Identify which cell holds the provided text, then report its (X, Y) central coordinate. 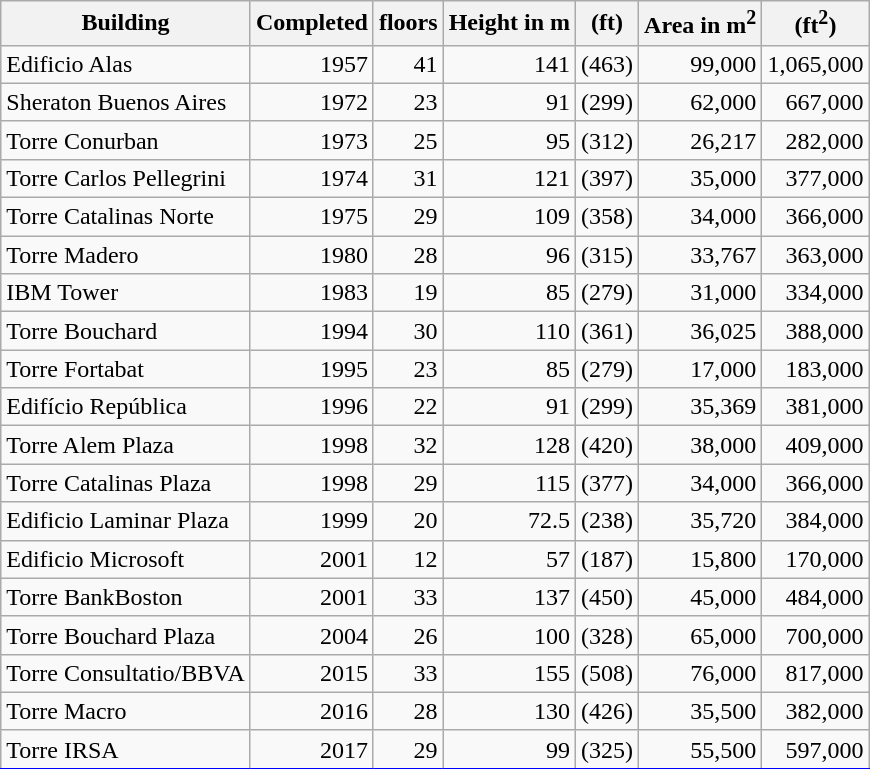
Torre Catalinas Plaza (126, 483)
141 (509, 64)
1,065,000 (816, 64)
(328) (608, 635)
282,000 (816, 140)
1994 (312, 331)
109 (509, 217)
Edificio Laminar Plaza (126, 521)
Torre Macro (126, 711)
Building (126, 24)
35,000 (700, 178)
817,000 (816, 673)
76,000 (700, 673)
484,000 (816, 597)
Edificio Microsoft (126, 559)
(361) (608, 331)
Torre BankBoston (126, 597)
2004 (312, 635)
Edifício República (126, 407)
45,000 (700, 597)
25 (408, 140)
35,369 (700, 407)
183,000 (816, 369)
Torre IRSA (126, 749)
597,000 (816, 749)
Torre Madero (126, 255)
1972 (312, 102)
1980 (312, 255)
(420) (608, 445)
1973 (312, 140)
41 (408, 64)
12 (408, 559)
62,000 (700, 102)
26,217 (700, 140)
Sheraton Buenos Aires (126, 102)
100 (509, 635)
Torre Bouchard Plaza (126, 635)
110 (509, 331)
(358) (608, 217)
137 (509, 597)
1975 (312, 217)
55,500 (700, 749)
Torre Bouchard (126, 331)
377,000 (816, 178)
17,000 (700, 369)
2015 (312, 673)
(ft2) (816, 24)
57 (509, 559)
155 (509, 673)
95 (509, 140)
(426) (608, 711)
700,000 (816, 635)
(ft) (608, 24)
1957 (312, 64)
33,767 (700, 255)
334,000 (816, 293)
99,000 (700, 64)
130 (509, 711)
(315) (608, 255)
(377) (608, 483)
IBM Tower (126, 293)
363,000 (816, 255)
38,000 (700, 445)
floors (408, 24)
15,800 (700, 559)
31,000 (700, 293)
Torre Fortabat (126, 369)
35,720 (700, 521)
(238) (608, 521)
96 (509, 255)
72.5 (509, 521)
32 (408, 445)
(397) (608, 178)
(463) (608, 64)
Torre Carlos Pellegrini (126, 178)
2017 (312, 749)
2016 (312, 711)
Edificio Alas (126, 64)
(187) (608, 559)
1999 (312, 521)
388,000 (816, 331)
99 (509, 749)
1983 (312, 293)
(312) (608, 140)
(508) (608, 673)
30 (408, 331)
384,000 (816, 521)
Torre Conurban (126, 140)
65,000 (700, 635)
(325) (608, 749)
381,000 (816, 407)
Completed (312, 24)
Height in m (509, 24)
26 (408, 635)
409,000 (816, 445)
128 (509, 445)
170,000 (816, 559)
1995 (312, 369)
Area in m2 (700, 24)
(450) (608, 597)
1996 (312, 407)
20 (408, 521)
121 (509, 178)
35,500 (700, 711)
115 (509, 483)
Torre Alem Plaza (126, 445)
36,025 (700, 331)
382,000 (816, 711)
1974 (312, 178)
Torre Catalinas Norte (126, 217)
22 (408, 407)
667,000 (816, 102)
31 (408, 178)
Torre Consultatio/BBVA (126, 673)
19 (408, 293)
